Pinpoint the cell where the given text exists, returning its (X, Y) midpoint coordinate. 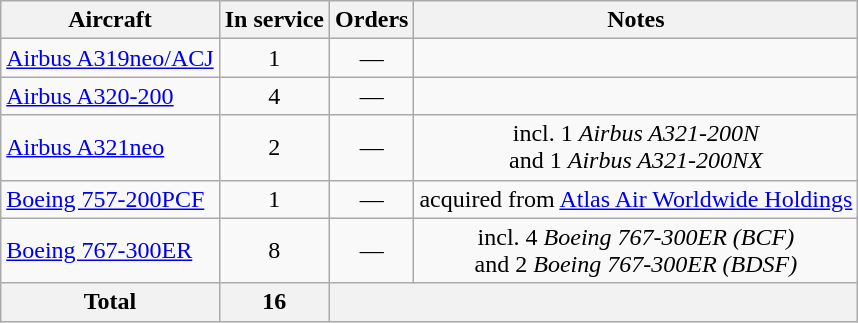
Airbus A321neo (110, 148)
Boeing 757-200PCF (110, 199)
Boeing 767-300ER (110, 250)
Notes (636, 20)
8 (274, 250)
4 (274, 96)
Airbus A319neo/ACJ (110, 58)
incl. 1 Airbus A321-200Nand 1 Airbus A321-200NX (636, 148)
Airbus A320-200 (110, 96)
In service (274, 20)
Aircraft (110, 20)
Orders (372, 20)
incl. 4 Boeing 767-300ER (BCF)and 2 Boeing 767-300ER (BDSF) (636, 250)
Total (110, 302)
16 (274, 302)
acquired from Atlas Air Worldwide Holdings (636, 199)
2 (274, 148)
